Output the (x, y) coordinate of the center of the cell containing the given text.  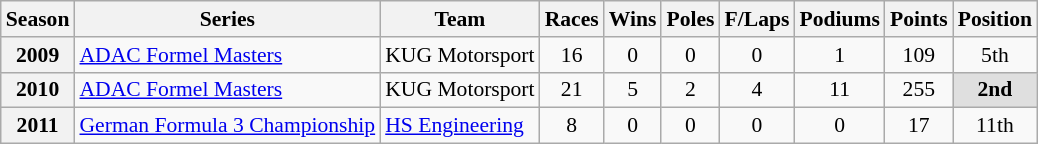
5 (633, 90)
8 (572, 126)
109 (919, 55)
17 (919, 126)
2 (690, 90)
Poles (690, 19)
255 (919, 90)
21 (572, 90)
16 (572, 55)
Team (460, 19)
HS Engineering (460, 126)
Season (38, 19)
Series (227, 19)
2nd (995, 90)
11 (840, 90)
1 (840, 55)
2010 (38, 90)
Position (995, 19)
German Formula 3 Championship (227, 126)
F/Laps (758, 19)
2011 (38, 126)
Podiums (840, 19)
5th (995, 55)
2009 (38, 55)
Points (919, 19)
Races (572, 19)
11th (995, 126)
Wins (633, 19)
4 (758, 90)
